Detect which cell encompasses the target text, then output its (x, y) center coordinate. 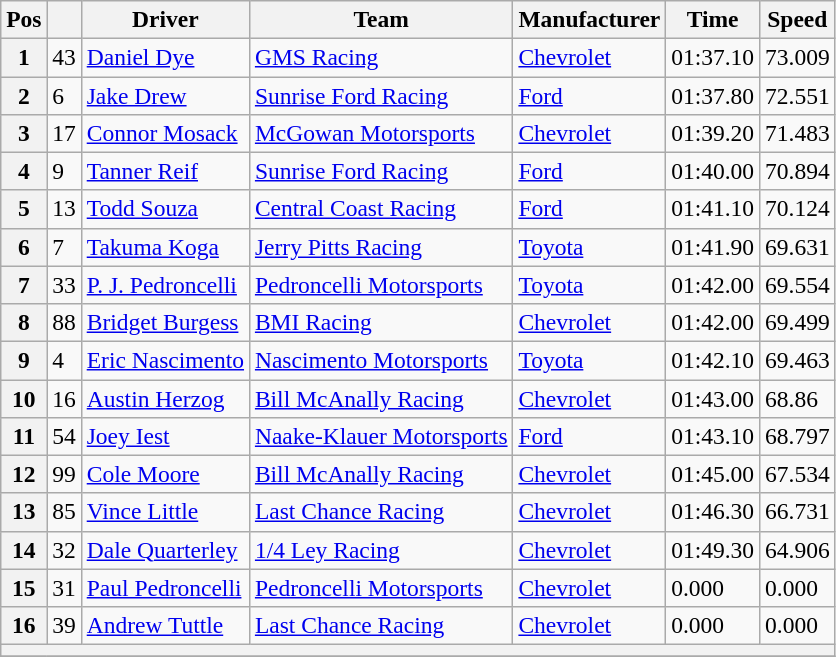
01:43.00 (713, 398)
66.731 (798, 512)
Paul Pedroncelli (165, 588)
64.906 (798, 550)
70.124 (798, 209)
1 (24, 57)
01:40.00 (713, 171)
88 (64, 322)
68.797 (798, 436)
3 (24, 133)
Speed (798, 19)
Jake Drew (165, 95)
01:46.30 (713, 512)
Team (381, 19)
Central Coast Racing (381, 209)
69.463 (798, 360)
17 (64, 133)
39 (64, 625)
85 (64, 512)
67.534 (798, 474)
70.894 (798, 171)
69.631 (798, 247)
P. J. Pedroncelli (165, 285)
14 (24, 550)
01:49.30 (713, 550)
1/4 Ley Racing (381, 550)
01:37.80 (713, 95)
10 (24, 398)
01:42.10 (713, 360)
Takuma Koga (165, 247)
Daniel Dye (165, 57)
01:39.20 (713, 133)
01:41.10 (713, 209)
71.483 (798, 133)
8 (24, 322)
BMI Racing (381, 322)
31 (64, 588)
Bridget Burgess (165, 322)
72.551 (798, 95)
Tanner Reif (165, 171)
01:43.10 (713, 436)
01:45.00 (713, 474)
12 (24, 474)
Jerry Pitts Racing (381, 247)
Pos (24, 19)
32 (64, 550)
01:41.90 (713, 247)
Manufacturer (590, 19)
54 (64, 436)
73.009 (798, 57)
Joey Iest (165, 436)
McGowan Motorsports (381, 133)
Time (713, 19)
68.86 (798, 398)
Andrew Tuttle (165, 625)
Austin Herzog (165, 398)
69.499 (798, 322)
Vince Little (165, 512)
99 (64, 474)
2 (24, 95)
69.554 (798, 285)
Nascimento Motorsports (381, 360)
Driver (165, 19)
Eric Nascimento (165, 360)
GMS Racing (381, 57)
5 (24, 209)
Todd Souza (165, 209)
15 (24, 588)
Cole Moore (165, 474)
01:37.10 (713, 57)
Connor Mosack (165, 133)
Dale Quarterley (165, 550)
11 (24, 436)
Naake-Klauer Motorsports (381, 436)
43 (64, 57)
33 (64, 285)
